Scan for the cell matching the given text and deliver its [x, y] coordinate at center. 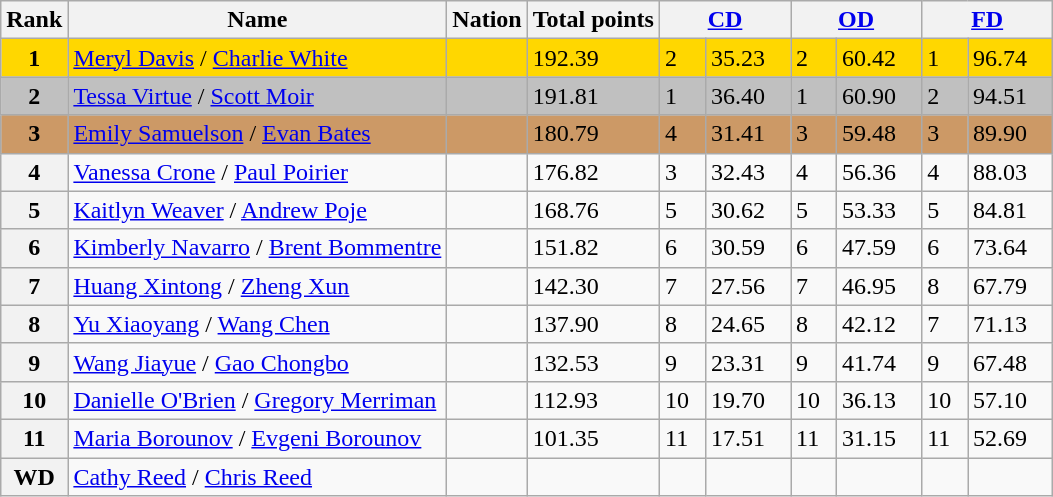
Huang Xintong / Zheng Xun [258, 286]
Yu Xiaoyang / Wang Chen [258, 324]
142.30 [593, 286]
24.65 [748, 324]
Name [258, 20]
176.82 [593, 172]
FD [988, 20]
73.64 [1010, 248]
137.90 [593, 324]
OD [856, 20]
Emily Samuelson / Evan Bates [258, 134]
Kaitlyn Weaver / Andrew Poje [258, 210]
132.53 [593, 362]
Vanessa Crone / Paul Poirier [258, 172]
67.48 [1010, 362]
60.42 [878, 58]
57.10 [1010, 400]
30.59 [748, 248]
27.56 [748, 286]
Cathy Reed / Chris Reed [258, 477]
30.62 [748, 210]
168.76 [593, 210]
56.36 [878, 172]
53.33 [878, 210]
Meryl Davis / Charlie White [258, 58]
84.81 [1010, 210]
59.48 [878, 134]
Maria Borounov / Evgeni Borounov [258, 438]
31.15 [878, 438]
60.90 [878, 96]
112.93 [593, 400]
88.03 [1010, 172]
17.51 [748, 438]
35.23 [748, 58]
191.81 [593, 96]
42.12 [878, 324]
101.35 [593, 438]
Total points [593, 20]
23.31 [748, 362]
47.59 [878, 248]
192.39 [593, 58]
Danielle O'Brien / Gregory Merriman [258, 400]
36.40 [748, 96]
52.69 [1010, 438]
41.74 [878, 362]
71.13 [1010, 324]
151.82 [593, 248]
Kimberly Navarro / Brent Bommentre [258, 248]
Tessa Virtue / Scott Moir [258, 96]
CD [724, 20]
Wang Jiayue / Gao Chongbo [258, 362]
32.43 [748, 172]
19.70 [748, 400]
Rank [34, 20]
36.13 [878, 400]
Nation [487, 20]
89.90 [1010, 134]
46.95 [878, 286]
31.41 [748, 134]
96.74 [1010, 58]
180.79 [593, 134]
WD [34, 477]
94.51 [1010, 96]
67.79 [1010, 286]
